Find where the given text appears and provide that cell's center as [X, Y] coordinate. 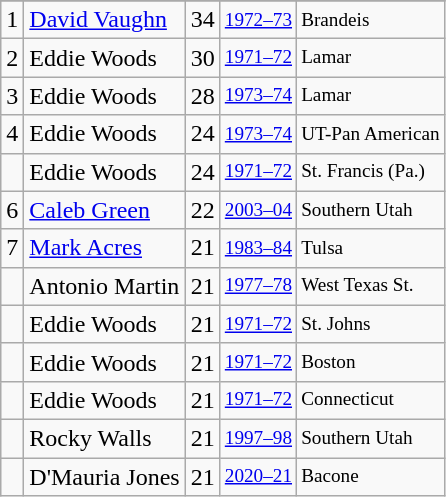
1 [12, 20]
David Vaughn [104, 20]
Rocky Walls [104, 438]
Caleb Green [104, 210]
2020–21 [258, 477]
Mark Acres [104, 248]
D'Mauria Jones [104, 477]
Bacone [371, 477]
Brandeis [371, 20]
7 [12, 248]
Antonio Martin [104, 286]
Boston [371, 362]
2003–04 [258, 210]
St. Francis (Pa.) [371, 172]
30 [202, 58]
22 [202, 210]
3 [12, 96]
UT-Pan American [371, 134]
St. Johns [371, 324]
1997–98 [258, 438]
1983–84 [258, 248]
6 [12, 210]
1977–78 [258, 286]
Connecticut [371, 400]
1972–73 [258, 20]
West Texas St. [371, 286]
4 [12, 134]
Tulsa [371, 248]
28 [202, 96]
34 [202, 20]
2 [12, 58]
